Detect which cell encompasses the target text, then output its [X, Y] center coordinate. 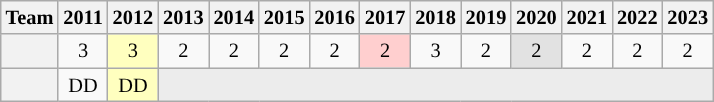
2016 [334, 17]
2023 [688, 17]
2021 [587, 17]
2013 [183, 17]
2017 [385, 17]
Team [30, 17]
2011 [82, 17]
2022 [637, 17]
2014 [234, 17]
2012 [133, 17]
2015 [284, 17]
2019 [486, 17]
2018 [435, 17]
2020 [536, 17]
